Locate the cell with the specified text and output its [X, Y] center coordinate. 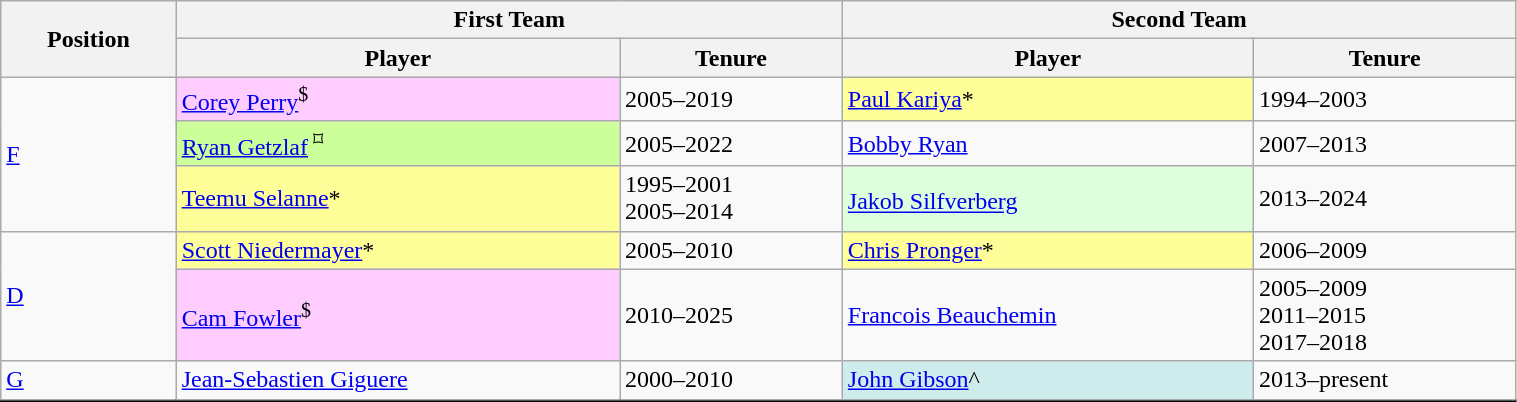
Paul Kariya* [1048, 100]
G [88, 380]
D [88, 296]
Jakob Silfverberg [1048, 198]
2006–2009 [1384, 250]
2013–2024 [1384, 198]
John Gibson^ [1048, 380]
2013–present [1384, 380]
Corey Perry$ [398, 100]
Ryan Getzlaf ⌑ [398, 144]
Position [88, 39]
2005–2022 [732, 144]
First Team [509, 20]
2005–20092011–20152017–2018 [1384, 315]
Second Team [1179, 20]
Bobby Ryan [1048, 144]
Jean-Sebastien Giguere [398, 380]
1995–20012005–2014 [732, 198]
2000–2010 [732, 380]
Scott Niedermayer* [398, 250]
2005–2010 [732, 250]
Teemu Selanne* [398, 198]
2010–2025 [732, 315]
F [88, 154]
Chris Pronger* [1048, 250]
2007–2013 [1384, 144]
1994–2003 [1384, 100]
Cam Fowler$ [398, 315]
2005–2019 [732, 100]
Francois Beauchemin [1048, 315]
